Return [x, y] of the center of cell containing provided text 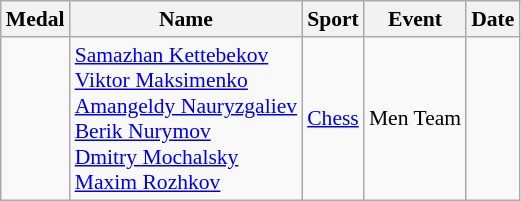
Men Team [415, 118]
Sport [333, 19]
Medal [36, 19]
Date [492, 19]
Name [186, 19]
Chess [333, 118]
Samazhan KettebekovViktor MaksimenkoAmangeldy NauryzgalievBerik NurymovDmitry MochalskyMaxim Rozhkov [186, 118]
Event [415, 19]
